Return the [X, Y] coordinate for the center point of the cell that contains the specified text.  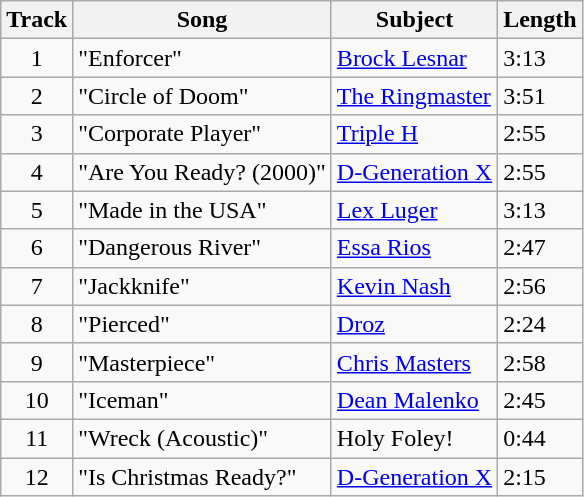
6 [37, 248]
Kevin Nash [414, 286]
"Masterpiece" [202, 362]
5 [37, 210]
"Made in the USA" [202, 210]
Chris Masters [414, 362]
8 [37, 324]
Brock Lesnar [414, 58]
1 [37, 58]
2:15 [540, 477]
"Are You Ready? (2000)" [202, 172]
0:44 [540, 438]
7 [37, 286]
9 [37, 362]
Lex Luger [414, 210]
2:47 [540, 248]
3 [37, 134]
Subject [414, 20]
"Corporate Player" [202, 134]
"Iceman" [202, 400]
"Jackknife" [202, 286]
"Enforcer" [202, 58]
Essa Rios [414, 248]
11 [37, 438]
"Dangerous River" [202, 248]
"Pierced" [202, 324]
The Ringmaster [414, 96]
Droz [414, 324]
Holy Foley! [414, 438]
2:45 [540, 400]
2:58 [540, 362]
Song [202, 20]
12 [37, 477]
3:51 [540, 96]
"Is Christmas Ready?" [202, 477]
Track [37, 20]
Length [540, 20]
"Wreck (Acoustic)" [202, 438]
2:56 [540, 286]
Dean Malenko [414, 400]
4 [37, 172]
2 [37, 96]
10 [37, 400]
"Circle of Doom" [202, 96]
Triple H [414, 134]
2:24 [540, 324]
